Capture the cell that displays the provided text and extract its (x, y) central coordinate. 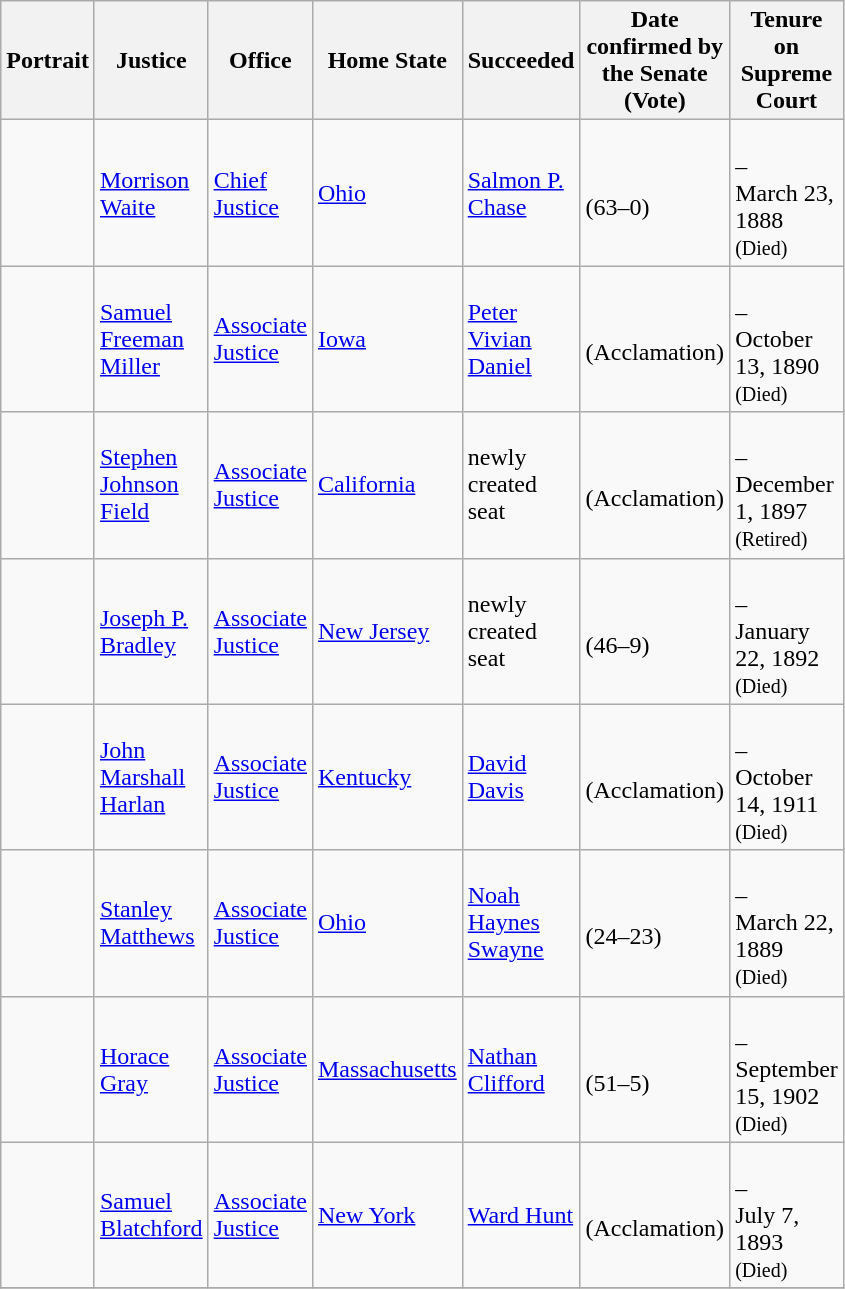
Salmon P. Chase (521, 193)
California (387, 485)
–March 22, 1889(Died) (787, 923)
Joseph P. Bradley (151, 631)
Samuel Blatchford (151, 1215)
Nathan Clifford (521, 1069)
Peter Vivian Daniel (521, 339)
Ward Hunt (521, 1215)
Chief Justice (260, 193)
(51–5) (655, 1069)
John Marshall Harlan (151, 777)
David Davis (521, 777)
(46–9) (655, 631)
Portrait (48, 60)
Kentucky (387, 777)
–December 1, 1897(Retired) (787, 485)
–October 13, 1890(Died) (787, 339)
Date confirmed by the Senate(Vote) (655, 60)
Noah Haynes Swayne (521, 923)
Home State (387, 60)
New Jersey (387, 631)
Iowa (387, 339)
Succeeded (521, 60)
–October 14, 1911(Died) (787, 777)
Tenure on Supreme Court (787, 60)
–September 15, 1902(Died) (787, 1069)
New York (387, 1215)
Samuel Freeman Miller (151, 339)
Horace Gray (151, 1069)
–March 23, 1888(Died) (787, 193)
–January 22, 1892(Died) (787, 631)
Morrison Waite (151, 193)
Stanley Matthews (151, 923)
(24–23) (655, 923)
(63–0) (655, 193)
Justice (151, 60)
Stephen Johnson Field (151, 485)
Office (260, 60)
–July 7, 1893(Died) (787, 1215)
Massachusetts (387, 1069)
